Locate the cell with the specified text and output its [x, y] center coordinate. 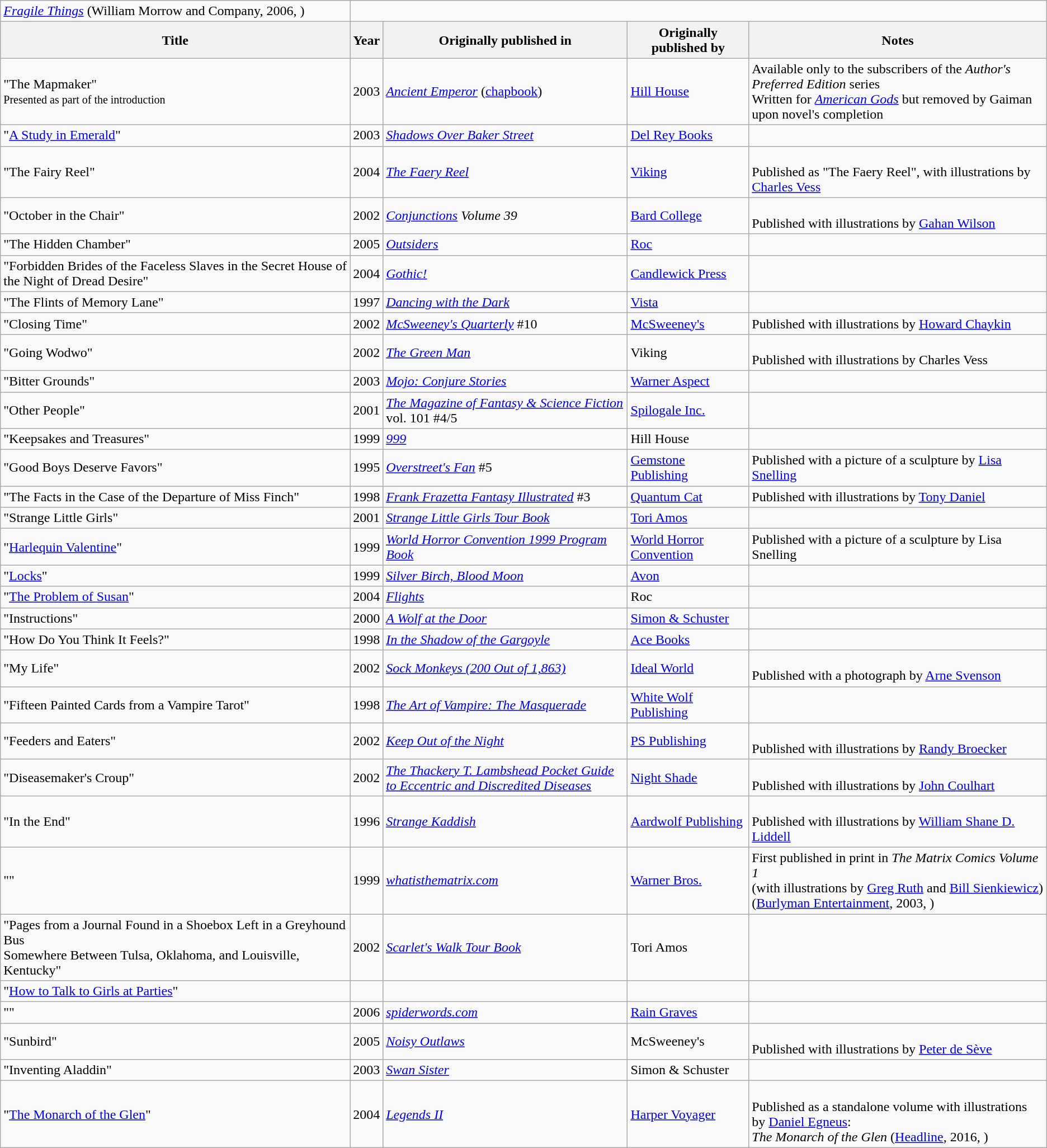
Fragile Things (William Morrow and Company, 2006, ) [176, 11]
Strange Kaddish [506, 821]
PS Publishing [688, 741]
Gothic! [506, 273]
Overstreet's Fan #5 [506, 468]
Noisy Outlaws [506, 1042]
The Faery Reel [506, 172]
"Inventing Aladdin" [176, 1070]
Ideal World [688, 668]
Mojo: Conjure Stories [506, 381]
A Wolf at the Door [506, 618]
"Diseasemaker's Croup" [176, 778]
Published with a photograph by Arne Svenson [898, 668]
World Horror Convention 1999 Program Book [506, 547]
"A Study in Emerald" [176, 135]
Originally published by [688, 40]
"The Mapmaker"Presented as part of the introduction [176, 92]
"Going Wodwo" [176, 352]
1996 [367, 821]
Available only to the subscribers of the Author's Preferred Edition seriesWritten for American Gods but removed by Gaiman upon novel's completion [898, 92]
Published as "The Faery Reel", with illustrations by Charles Vess [898, 172]
The Magazine of Fantasy & Science Fiction vol. 101 #4/5 [506, 410]
"Instructions" [176, 618]
Spilogale Inc. [688, 410]
Year [367, 40]
"Keepsakes and Treasures" [176, 439]
"Strange Little Girls" [176, 518]
Notes [898, 40]
Swan Sister [506, 1070]
"The Monarch of the Glen" [176, 1114]
Shadows Over Baker Street [506, 135]
Gemstone Publishing [688, 468]
Published with illustrations by Peter de Sève [898, 1042]
Keep Out of the Night [506, 741]
"Pages from a Journal Found in a Shoebox Left in a Greyhound BusSomewhere Between Tulsa, Oklahoma, and Louisville, Kentucky" [176, 948]
Night Shade [688, 778]
Vista [688, 302]
2000 [367, 618]
2006 [367, 1013]
Warner Aspect [688, 381]
Bard College [688, 216]
"Forbidden Brides of the Faceless Slaves in the Secret House of the Night of Dread Desire" [176, 273]
Published with illustrations by Howard Chaykin [898, 323]
Rain Graves [688, 1013]
Warner Bros. [688, 881]
Published with illustrations by Gahan Wilson [898, 216]
Silver Birch, Blood Moon [506, 576]
whatisthematrix.com [506, 881]
1997 [367, 302]
McSweeney's Quarterly #10 [506, 323]
Dancing with the Dark [506, 302]
"Other People" [176, 410]
"How to Talk to Girls at Parties" [176, 991]
Ace Books [688, 639]
"Locks" [176, 576]
"The Fairy Reel" [176, 172]
Candlewick Press [688, 273]
The Art of Vampire: The Masquerade [506, 705]
"Bitter Grounds" [176, 381]
"Closing Time" [176, 323]
Ancient Emperor (chapbook) [506, 92]
Published with illustrations by Tony Daniel [898, 497]
"Harlequin Valentine" [176, 547]
Originally published in [506, 40]
"The Flints of Memory Lane" [176, 302]
"Good Boys Deserve Favors" [176, 468]
Flights [506, 597]
Published with illustrations by Randy Broecker [898, 741]
"The Hidden Chamber" [176, 244]
Legends II [506, 1114]
Published with illustrations by Charles Vess [898, 352]
Avon [688, 576]
Quantum Cat [688, 497]
"My Life" [176, 668]
999 [506, 439]
Published as a standalone volume with illustrations by Daniel Egneus:The Monarch of the Glen (Headline, 2016, ) [898, 1114]
Aardwolf Publishing [688, 821]
spiderwords.com [506, 1013]
"Feeders and Eaters" [176, 741]
The Green Man [506, 352]
1995 [367, 468]
"In the End" [176, 821]
The Thackery T. Lambshead Pocket Guideto Eccentric and Discredited Diseases [506, 778]
Sock Monkeys (200 Out of 1,863) [506, 668]
Published with illustrations by John Coulhart [898, 778]
Published with illustrations by William Shane D. Liddell [898, 821]
Outsiders [506, 244]
"The Facts in the Case of the Departure of Miss Finch" [176, 497]
White Wolf Publishing [688, 705]
First published in print in The Matrix Comics Volume 1(with illustrations by Greg Ruth and Bill Sienkiewicz)(Burlyman Entertainment, 2003, ) [898, 881]
Frank Frazetta Fantasy Illustrated #3 [506, 497]
In the Shadow of the Gargoyle [506, 639]
"October in the Chair" [176, 216]
"Sunbird" [176, 1042]
"Fifteen Painted Cards from a Vampire Tarot" [176, 705]
Conjunctions Volume 39 [506, 216]
"The Problem of Susan" [176, 597]
Scarlet's Walk Tour Book [506, 948]
Title [176, 40]
World Horror Convention [688, 547]
"How Do You Think It Feels?" [176, 639]
Strange Little Girls Tour Book [506, 518]
Del Rey Books [688, 135]
Harper Voyager [688, 1114]
